Return [x, y] of the center of cell containing provided text 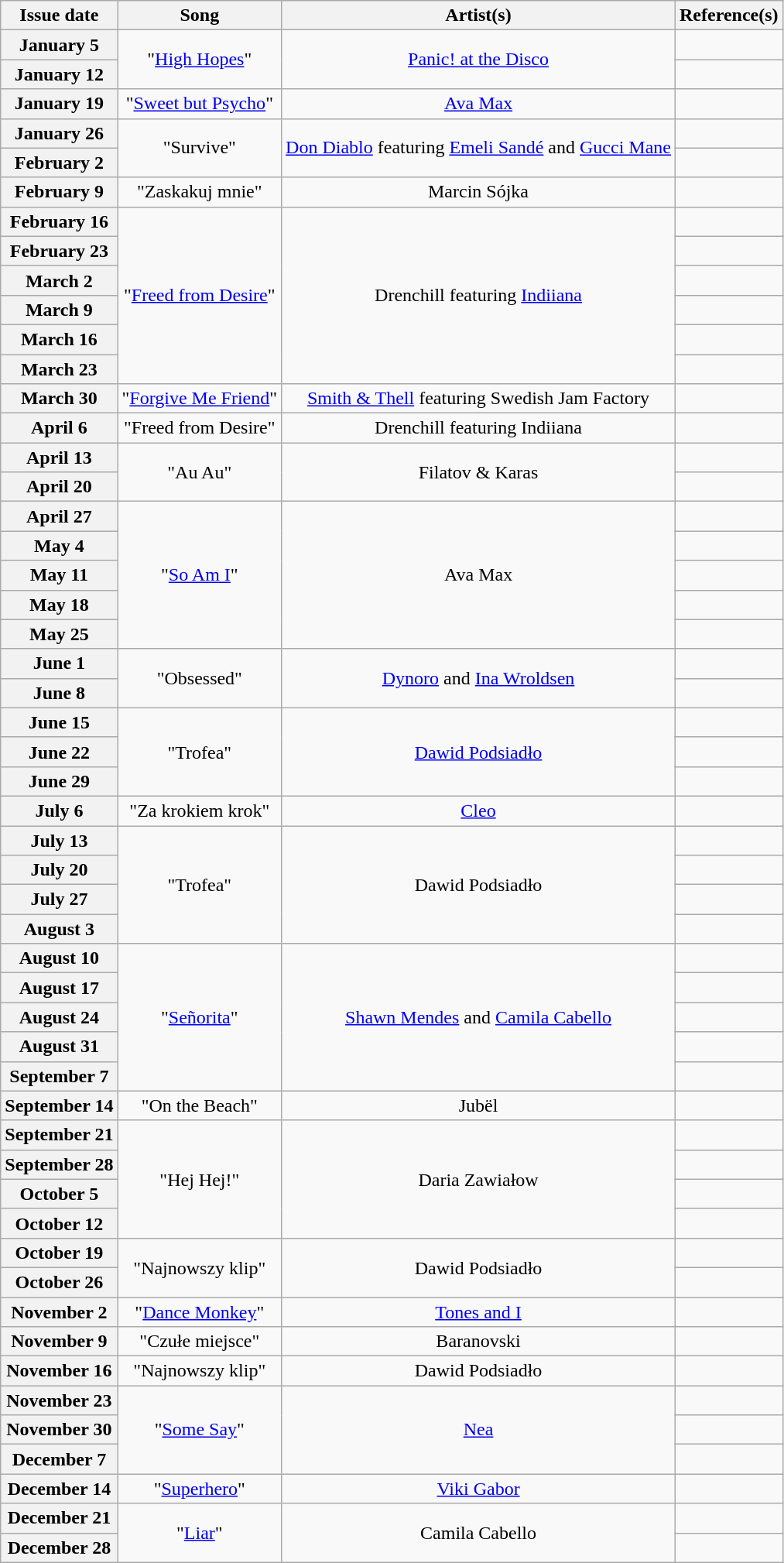
Viki Gabor [478, 1489]
October 12 [59, 1223]
February 9 [59, 192]
Reference(s) [729, 15]
"Señorita" [200, 1017]
September 14 [59, 1105]
April 27 [59, 516]
Daria Zawiałow [478, 1179]
February 23 [59, 251]
November 30 [59, 1430]
April 20 [59, 487]
Marcin Sójka [478, 192]
"So Am I" [200, 575]
July 27 [59, 900]
"Survive" [200, 148]
November 16 [59, 1371]
August 3 [59, 929]
July 13 [59, 840]
June 8 [59, 693]
May 25 [59, 634]
May 11 [59, 575]
April 13 [59, 458]
Don Diablo featuring Emeli Sandé and Gucci Mane [478, 148]
Camila Cabello [478, 1533]
Song [200, 15]
November 9 [59, 1342]
December 28 [59, 1548]
Tones and I [478, 1312]
Cleo [478, 811]
Shawn Mendes and Camila Cabello [478, 1017]
Issue date [59, 15]
"High Hopes" [200, 60]
November 2 [59, 1312]
December 14 [59, 1489]
"Czułe miejsce" [200, 1342]
October 19 [59, 1253]
January 5 [59, 45]
"Forgive Me Friend" [200, 399]
Filatov & Karas [478, 472]
May 4 [59, 546]
October 26 [59, 1282]
October 5 [59, 1194]
"Hej Hej!" [200, 1179]
January 19 [59, 104]
June 29 [59, 781]
September 21 [59, 1135]
March 2 [59, 280]
December 7 [59, 1459]
"Liar" [200, 1533]
June 22 [59, 752]
May 18 [59, 605]
Dynoro and Ina Wroldsen [478, 678]
July 6 [59, 811]
"Superhero" [200, 1489]
April 6 [59, 428]
"On the Beach" [200, 1105]
Jubël [478, 1105]
August 17 [59, 988]
December 21 [59, 1518]
March 30 [59, 399]
September 28 [59, 1164]
September 7 [59, 1076]
February 2 [59, 163]
June 1 [59, 663]
"Zaskakuj mnie" [200, 192]
"Dance Monkey" [200, 1312]
Smith & Thell featuring Swedish Jam Factory [478, 399]
January 26 [59, 133]
Artist(s) [478, 15]
July 20 [59, 870]
November 23 [59, 1400]
March 23 [59, 369]
August 10 [59, 958]
January 12 [59, 74]
March 16 [59, 339]
"Au Au" [200, 472]
February 16 [59, 221]
June 15 [59, 722]
"Some Say" [200, 1430]
"Za krokiem krok" [200, 811]
Baranovski [478, 1342]
"Sweet but Psycho" [200, 104]
August 24 [59, 1017]
August 31 [59, 1047]
Nea [478, 1430]
Panic! at the Disco [478, 60]
March 9 [59, 310]
"Obsessed" [200, 678]
